Extract the (X, Y) coordinate from the center of the cell holding the provided text.  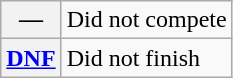
— (31, 20)
Did not compete (146, 20)
DNF (31, 58)
Did not finish (146, 58)
